Locate the cell with the specified text and output its [X, Y] center coordinate. 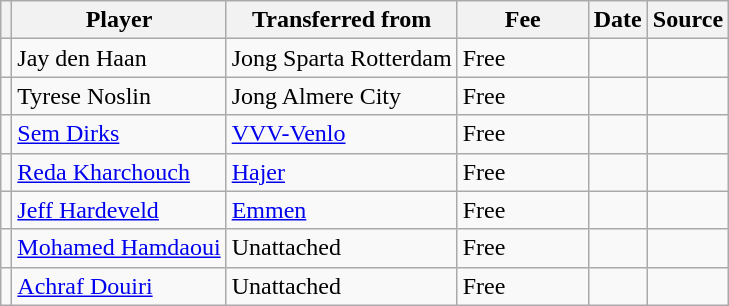
VVV-Venlo [342, 134]
Jay den Haan [119, 58]
Emmen [342, 210]
Player [119, 20]
Sem Dirks [119, 134]
Tyrese Noslin [119, 96]
Hajer [342, 172]
Jong Almere City [342, 96]
Source [688, 20]
Achraf Douiri [119, 286]
Date [618, 20]
Transferred from [342, 20]
Mohamed Hamdaoui [119, 248]
Jeff Hardeveld [119, 210]
Jong Sparta Rotterdam [342, 58]
Reda Kharchouch [119, 172]
Fee [522, 20]
